Locate the cell with the specified text and output its (x, y) center coordinate. 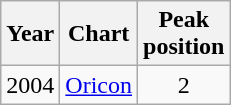
Year (30, 34)
2 (184, 85)
Peakposition (184, 34)
Oricon (99, 85)
Chart (99, 34)
2004 (30, 85)
